Output the [X, Y] coordinate of the center of the cell containing the given text.  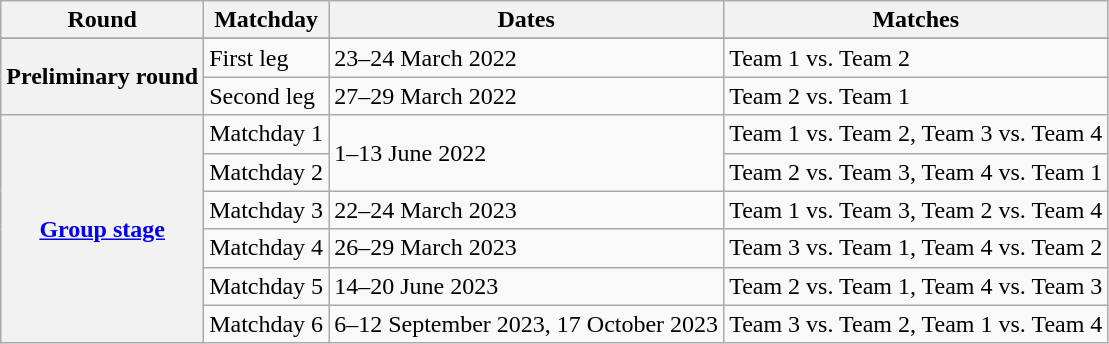
First leg [266, 58]
Group stage [102, 229]
Team 1 vs. Team 2, Team 3 vs. Team 4 [916, 134]
Team 2 vs. Team 3, Team 4 vs. Team 1 [916, 172]
22–24 March 2023 [526, 210]
1–13 June 2022 [526, 153]
Second leg [266, 96]
Team 3 vs. Team 1, Team 4 vs. Team 2 [916, 248]
27–29 March 2022 [526, 96]
Round [102, 20]
Preliminary round [102, 77]
Matchday [266, 20]
Matchday 2 [266, 172]
Team 1 vs. Team 2 [916, 58]
6–12 September 2023, 17 October 2023 [526, 324]
Matchday 1 [266, 134]
Matchday 5 [266, 286]
Matchday 6 [266, 324]
Team 3 vs. Team 2, Team 1 vs. Team 4 [916, 324]
Team 2 vs. Team 1 [916, 96]
Matchday 3 [266, 210]
23–24 March 2022 [526, 58]
Matches [916, 20]
14–20 June 2023 [526, 286]
Team 2 vs. Team 1, Team 4 vs. Team 3 [916, 286]
Dates [526, 20]
Matchday 4 [266, 248]
26–29 March 2023 [526, 248]
Team 1 vs. Team 3, Team 2 vs. Team 4 [916, 210]
